Determine the (X, Y) coordinate at the center of the cell enclosing the given text.  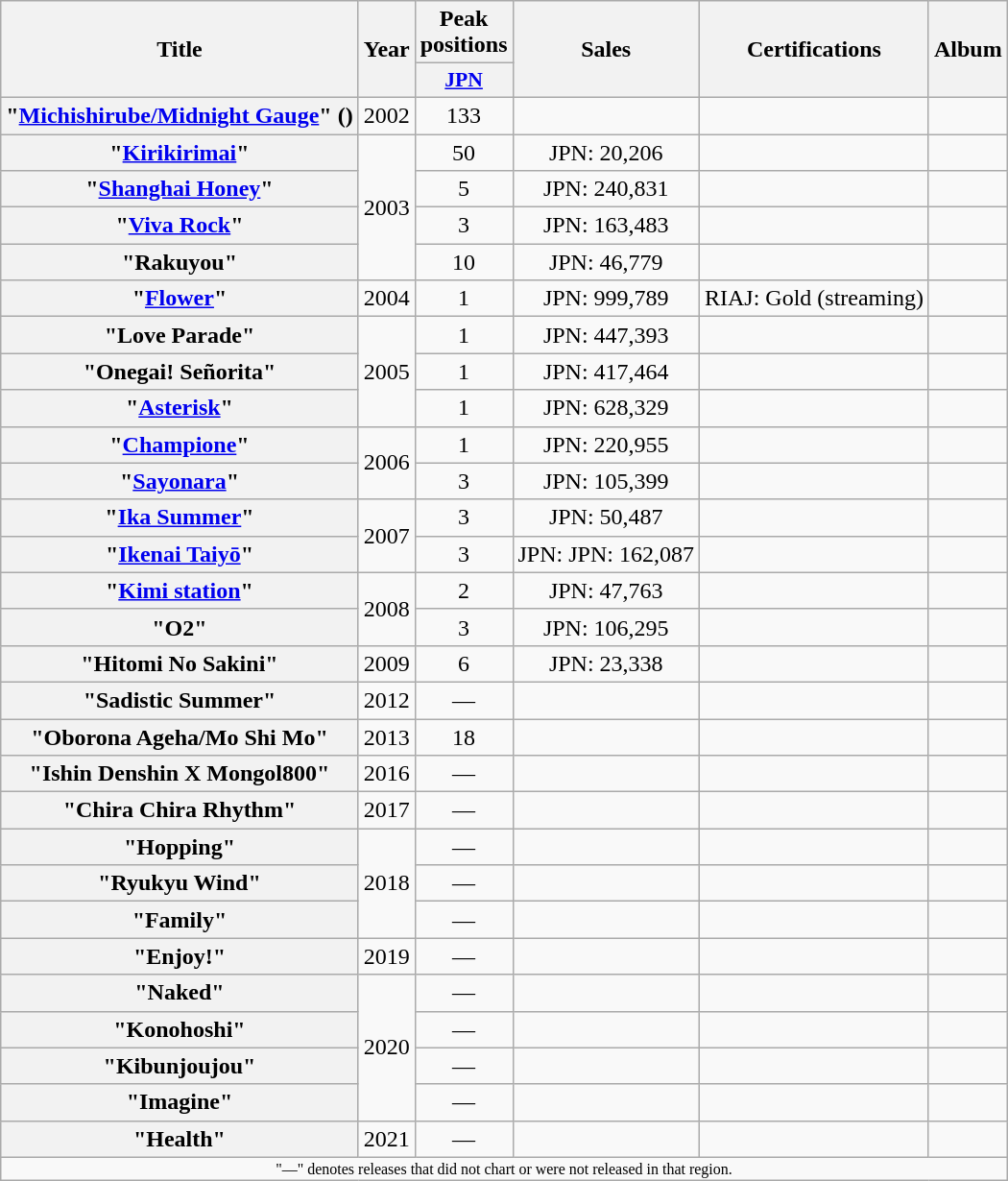
"Oborona Ageha/Mo Shi Mo" (180, 736)
18 (464, 736)
JPN: 220,955 (606, 445)
"Michishirube/Midnight Gauge" () (180, 115)
JPN: 106,295 (606, 627)
JPN: 46,779 (606, 262)
"Health" (180, 1139)
Certifications (814, 50)
Year (386, 50)
"Rakuyou" (180, 262)
2018 (386, 883)
2006 (386, 463)
JPN (464, 81)
"—" denotes releases that did not chart or were not released in that region. (504, 1169)
"Champione" (180, 445)
Title (180, 50)
"O2" (180, 627)
JPN: 47,763 (606, 590)
"Asterisk" (180, 408)
Sales (606, 50)
2007 (386, 536)
2003 (386, 207)
"Family" (180, 920)
2 (464, 590)
2005 (386, 372)
"Hopping" (180, 847)
50 (464, 153)
"Onegai! Señorita" (180, 372)
"Love Parade" (180, 335)
"Chira Chira Rhythm" (180, 810)
JPN: 23,338 (606, 663)
"Shanghai Honey" (180, 189)
2002 (386, 115)
10 (464, 262)
"Kibunjoujou" (180, 1066)
"Naked" (180, 993)
"Hitomi No Sakini" (180, 663)
2019 (386, 956)
"Sayonara" (180, 481)
Peak positions (464, 33)
"Kirikirimai" (180, 153)
2009 (386, 663)
"Sadistic Summer" (180, 700)
"Viva Rock" (180, 226)
"Ishin Denshin X Mongol800" (180, 774)
"Konohoshi" (180, 1029)
JPN: 20,206 (606, 153)
JPN: 999,789 (606, 299)
2017 (386, 810)
JPN: 163,483 (606, 226)
"Ika Summer" (180, 518)
"Kimi station" (180, 590)
133 (464, 115)
"Ryukyu Wind" (180, 883)
6 (464, 663)
JPN: JPN: 162,087 (606, 554)
2013 (386, 736)
2021 (386, 1139)
2012 (386, 700)
2008 (386, 609)
2004 (386, 299)
"Flower" (180, 299)
JPN: 447,393 (606, 335)
"Enjoy!" (180, 956)
JPN: 417,464 (606, 372)
"Imagine" (180, 1102)
5 (464, 189)
RIAJ: Gold (streaming) (814, 299)
2016 (386, 774)
"Ikenai Taiyō" (180, 554)
2020 (386, 1048)
JPN: 105,399 (606, 481)
JPN: 240,831 (606, 189)
JPN: 50,487 (606, 518)
JPN: 628,329 (606, 408)
Album (968, 50)
